Pinpoint the cell where the given text exists, returning its (x, y) midpoint coordinate. 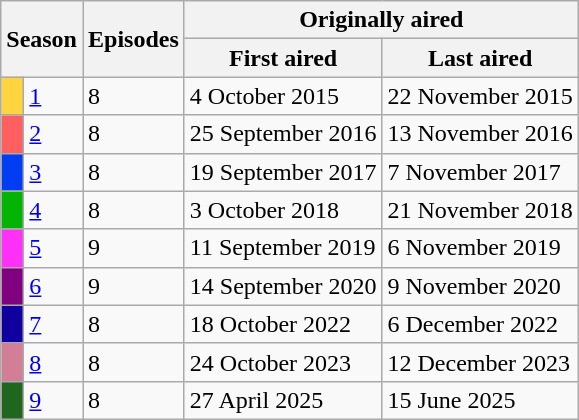
3 (54, 172)
3 October 2018 (283, 210)
12 December 2023 (480, 362)
1 (54, 96)
6 December 2022 (480, 324)
9 November 2020 (480, 286)
Episodes (133, 39)
4 October 2015 (283, 96)
21 November 2018 (480, 210)
19 September 2017 (283, 172)
Last aired (480, 58)
7 November 2017 (480, 172)
25 September 2016 (283, 134)
27 April 2025 (283, 400)
Originally aired (381, 20)
4 (54, 210)
14 September 2020 (283, 286)
24 October 2023 (283, 362)
6 November 2019 (480, 248)
5 (54, 248)
13 November 2016 (480, 134)
6 (54, 286)
15 June 2025 (480, 400)
2 (54, 134)
22 November 2015 (480, 96)
11 September 2019 (283, 248)
18 October 2022 (283, 324)
Season (42, 39)
First aired (283, 58)
7 (54, 324)
